From the cell containing the given text, extract its center point as (X, Y) coordinate. 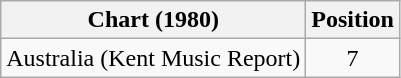
Chart (1980) (154, 20)
7 (353, 58)
Position (353, 20)
Australia (Kent Music Report) (154, 58)
